Identify which cell holds the provided text, then report its (x, y) central coordinate. 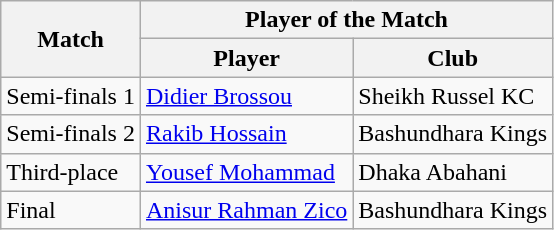
Dhaka Abahani (453, 172)
Semi-finals 1 (71, 96)
Club (453, 58)
Yousef Mohammad (246, 172)
Player of the Match (346, 20)
Final (71, 210)
Anisur Rahman Zico (246, 210)
Match (71, 39)
Didier Brossou (246, 96)
Player (246, 58)
Sheikh Russel KC (453, 96)
Third-place (71, 172)
Rakib Hossain (246, 134)
Semi-finals 2 (71, 134)
